Capture the cell that displays the provided text and extract its [x, y] central coordinate. 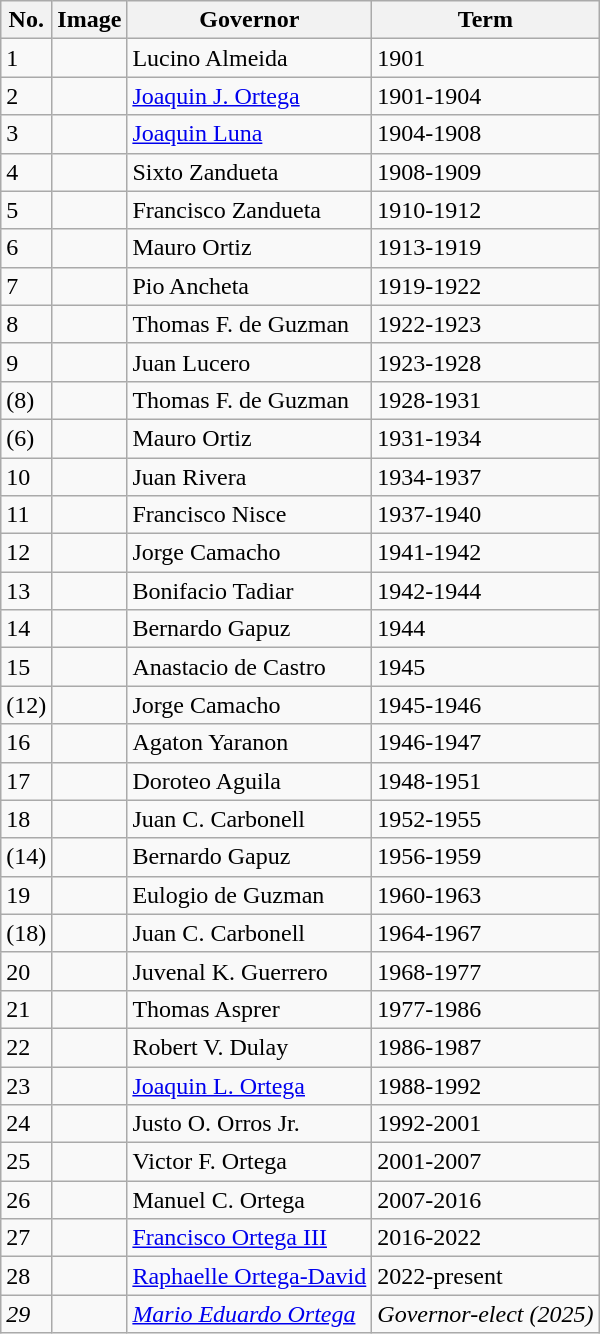
4 [26, 172]
1946-1947 [486, 743]
1988-1992 [486, 1085]
Governor [250, 20]
6 [26, 248]
No. [26, 20]
Anastacio de Castro [250, 667]
Doroteo Aguila [250, 781]
24 [26, 1124]
1944 [486, 629]
Francisco Nisce [250, 515]
1928-1931 [486, 400]
1910-1912 [486, 210]
Victor F. Ortega [250, 1162]
11 [26, 515]
Raphaelle Ortega-David [250, 1276]
7 [26, 286]
Sixto Zandueta [250, 172]
(14) [26, 857]
Mario Eduardo Ortega [250, 1314]
20 [26, 971]
1956-1959 [486, 857]
1901-1904 [486, 96]
Joaquin L. Ortega [250, 1085]
28 [26, 1276]
Joaquin Luna [250, 134]
1901 [486, 58]
12 [26, 553]
25 [26, 1162]
Juan Lucero [250, 362]
(8) [26, 400]
1942-1944 [486, 591]
1945-1946 [486, 705]
Governor-elect (2025) [486, 1314]
1931-1934 [486, 438]
Robert V. Dulay [250, 1047]
Joaquin J. Ortega [250, 96]
Thomas Asprer [250, 1009]
Juan Rivera [250, 477]
Term [486, 20]
1992-2001 [486, 1124]
2016-2022 [486, 1238]
Bonifacio Tadiar [250, 591]
15 [26, 667]
1922-1923 [486, 324]
Francisco Zandueta [250, 210]
2001-2007 [486, 1162]
1960-1963 [486, 895]
1986-1987 [486, 1047]
2022-present [486, 1276]
1 [26, 58]
1977-1986 [486, 1009]
Justo O. Orros Jr. [250, 1124]
1952-1955 [486, 819]
16 [26, 743]
1923-1928 [486, 362]
29 [26, 1314]
17 [26, 781]
1948-1951 [486, 781]
(18) [26, 933]
22 [26, 1047]
3 [26, 134]
19 [26, 895]
Eulogio de Guzman [250, 895]
Manuel C. Ortega [250, 1200]
27 [26, 1238]
1964-1967 [486, 933]
(6) [26, 438]
1913-1919 [486, 248]
1968-1977 [486, 971]
26 [26, 1200]
Agaton Yaranon [250, 743]
5 [26, 210]
18 [26, 819]
1945 [486, 667]
1908-1909 [486, 172]
1904-1908 [486, 134]
1937-1940 [486, 515]
9 [26, 362]
Image [90, 20]
Pio Ancheta [250, 286]
23 [26, 1085]
(12) [26, 705]
1941-1942 [486, 553]
21 [26, 1009]
8 [26, 324]
14 [26, 629]
Francisco Ortega III [250, 1238]
1919-1922 [486, 286]
2 [26, 96]
Juvenal K. Guerrero [250, 971]
Lucino Almeida [250, 58]
10 [26, 477]
1934-1937 [486, 477]
13 [26, 591]
2007-2016 [486, 1200]
